Capture the cell that displays the provided text and extract its (x, y) central coordinate. 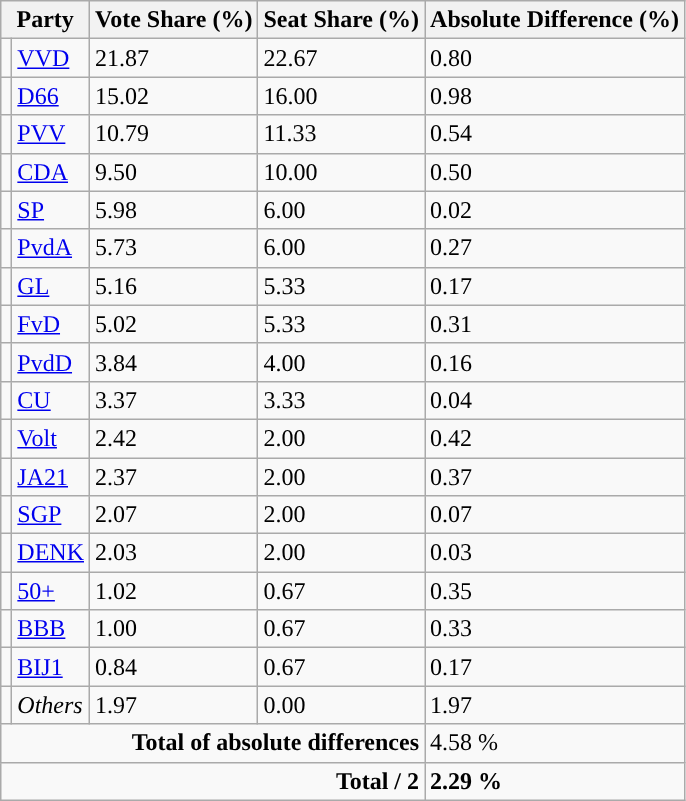
2.29 % (555, 781)
CU (51, 400)
PvdD (51, 362)
Total / 2 (213, 781)
PvdA (51, 248)
0.42 (555, 438)
2.37 (174, 477)
0.80 (555, 58)
0.35 (555, 591)
0.54 (555, 134)
VVD (51, 58)
JA21 (51, 477)
4.58 % (555, 743)
Volt (51, 438)
BBB (51, 629)
3.84 (174, 362)
50+ (51, 591)
10.00 (342, 172)
0.00 (342, 705)
2.42 (174, 438)
0.31 (555, 324)
9.50 (174, 172)
Absolute Difference (%) (555, 20)
4.00 (342, 362)
0.27 (555, 248)
Total of absolute differences (213, 743)
BIJ1 (51, 667)
15.02 (174, 96)
21.87 (174, 58)
22.67 (342, 58)
0.07 (555, 515)
Others (51, 705)
3.37 (174, 400)
2.07 (174, 515)
Party (46, 20)
0.84 (174, 667)
PVV (51, 134)
GL (51, 286)
DENK (51, 553)
FvD (51, 324)
0.02 (555, 210)
1.02 (174, 591)
0.37 (555, 477)
Seat Share (%) (342, 20)
0.50 (555, 172)
10.79 (174, 134)
16.00 (342, 96)
SGP (51, 515)
11.33 (342, 134)
D66 (51, 96)
5.98 (174, 210)
5.02 (174, 324)
Vote Share (%) (174, 20)
SP (51, 210)
0.16 (555, 362)
0.04 (555, 400)
0.98 (555, 96)
0.33 (555, 629)
0.03 (555, 553)
5.16 (174, 286)
2.03 (174, 553)
1.00 (174, 629)
CDA (51, 172)
5.73 (174, 248)
3.33 (342, 400)
